Return the [X, Y] coordinate for the center point of the cell that contains the specified text.  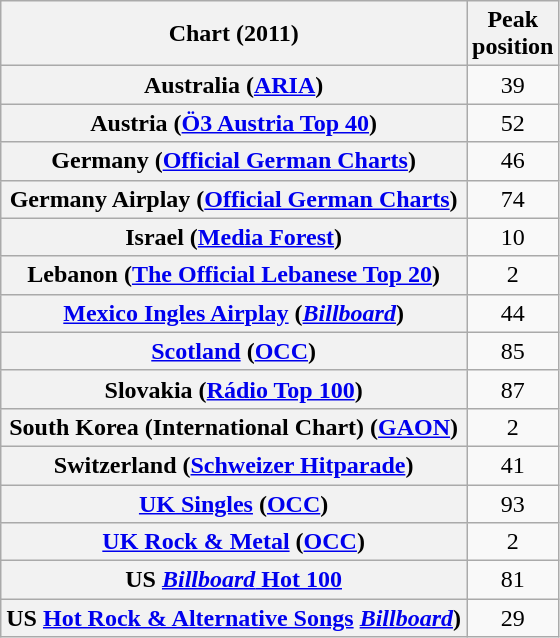
UK Rock & Metal (OCC) [234, 542]
81 [512, 580]
10 [512, 237]
39 [512, 85]
85 [512, 351]
South Korea (International Chart) (GAON) [234, 427]
Germany Airplay (Official German Charts) [234, 199]
Chart (2011) [234, 34]
44 [512, 313]
93 [512, 503]
US Billboard Hot 100 [234, 580]
Australia (ARIA) [234, 85]
Scotland (OCC) [234, 351]
41 [512, 465]
UK Singles (OCC) [234, 503]
74 [512, 199]
Mexico Ingles Airplay (Billboard) [234, 313]
29 [512, 618]
Germany (Official German Charts) [234, 161]
Israel (Media Forest) [234, 237]
Slovakia (Rádio Top 100) [234, 389]
Lebanon (The Official Lebanese Top 20) [234, 275]
Peakposition [512, 34]
Austria (Ö3 Austria Top 40) [234, 123]
US Hot Rock & Alternative Songs Billboard) [234, 618]
Switzerland (Schweizer Hitparade) [234, 465]
87 [512, 389]
46 [512, 161]
52 [512, 123]
